Output the (x, y) coordinate of the center of the cell containing the given text.  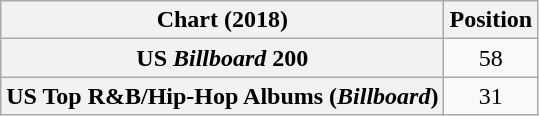
US Top R&B/Hip-Hop Albums (Billboard) (222, 96)
58 (491, 58)
31 (491, 96)
Chart (2018) (222, 20)
US Billboard 200 (222, 58)
Position (491, 20)
